Find where the given text appears and provide that cell's center as (X, Y) coordinate. 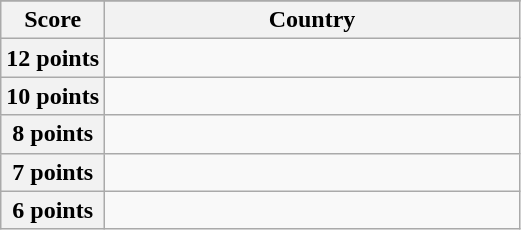
10 points (53, 96)
12 points (53, 58)
Score (53, 20)
7 points (53, 172)
Country (312, 20)
6 points (53, 210)
8 points (53, 134)
